Identify which cell holds the provided text, then report its [X, Y] central coordinate. 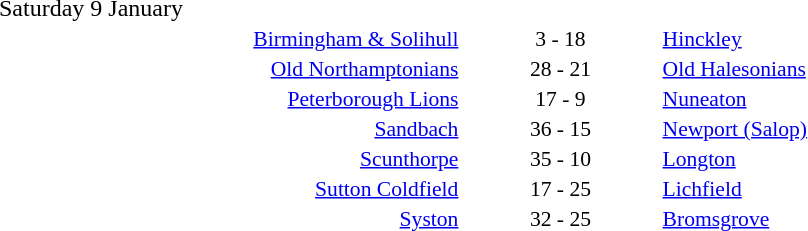
36 - 15 [560, 128]
3 - 18 [560, 38]
28 - 21 [560, 68]
17 - 25 [560, 188]
17 - 9 [560, 98]
35 - 10 [560, 158]
